Scan for the cell matching the given text and deliver its (x, y) coordinate at center. 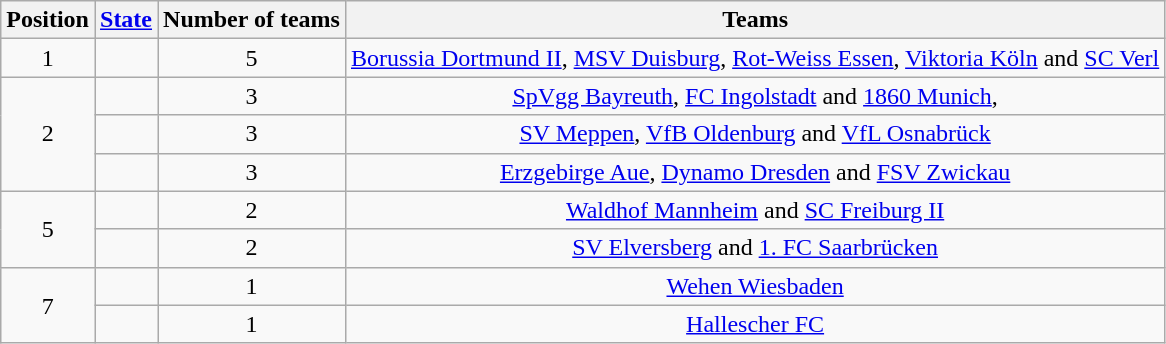
Borussia Dortmund II, MSV Duisburg, Rot-Weiss Essen, Viktoria Köln and SC Verl (754, 58)
Number of teams (252, 20)
Erzgebirge Aue, Dynamo Dresden and FSV Zwickau (754, 172)
7 (48, 305)
Teams (754, 20)
SpVgg Bayreuth, FC Ingolstadt and 1860 Munich, (754, 96)
SV Meppen, VfB Oldenburg and VfL Osnabrück (754, 134)
State (126, 20)
Hallescher FC (754, 324)
Position (48, 20)
SV Elversberg and 1. FC Saarbrücken (754, 248)
Wehen Wiesbaden (754, 286)
Waldhof Mannheim and SC Freiburg II (754, 210)
